Output the (X, Y) coordinate of the center of the cell containing the given text.  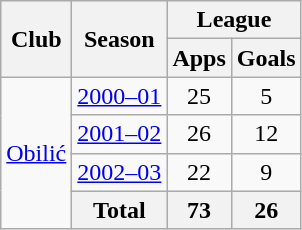
25 (199, 96)
Obilić (36, 153)
2002–03 (120, 172)
2000–01 (120, 96)
League (234, 20)
2001–02 (120, 134)
Apps (199, 58)
5 (266, 96)
73 (199, 210)
Total (120, 210)
Goals (266, 58)
12 (266, 134)
22 (199, 172)
9 (266, 172)
Season (120, 39)
Club (36, 39)
